Return (x, y) of the center of cell containing provided text 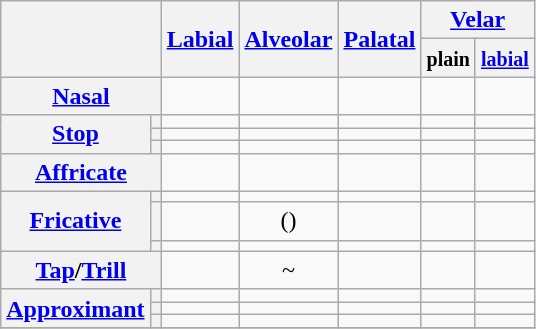
Velar (478, 20)
Approximant (76, 308)
~ (288, 270)
Affricate (81, 172)
Nasal (81, 96)
Tap/Trill (81, 270)
plain (448, 58)
Palatal (380, 39)
labial (504, 58)
Labial (200, 39)
Fricative (76, 221)
Stop (76, 134)
Alveolar (288, 39)
() (288, 221)
